Return [X, Y] of the center of cell containing provided text 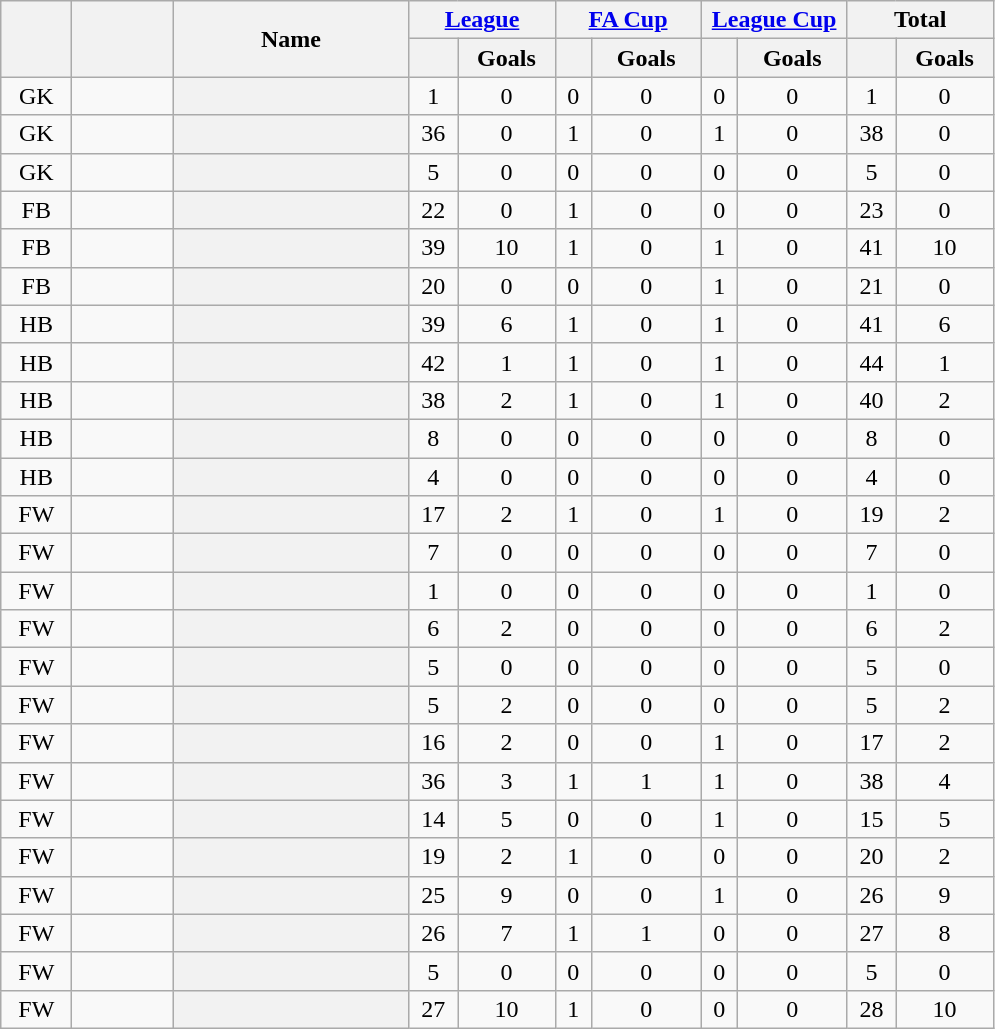
Name [291, 39]
League [482, 20]
42 [434, 362]
FA Cup [628, 20]
40 [872, 400]
28 [872, 1009]
25 [434, 895]
15 [872, 819]
3 [506, 781]
14 [434, 819]
23 [872, 210]
44 [872, 362]
Total [920, 20]
League Cup [774, 20]
16 [434, 743]
22 [434, 210]
21 [872, 286]
